Identify which cell holds the provided text, then report its (x, y) central coordinate. 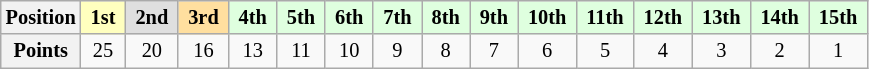
3rd (203, 17)
11 (301, 51)
25 (104, 51)
6th (349, 17)
13th (721, 17)
Points (41, 51)
10th (547, 17)
2nd (152, 17)
14th (779, 17)
11th (604, 17)
1st (104, 17)
9 (397, 51)
10 (349, 51)
2 (779, 51)
1 (838, 51)
13 (253, 51)
7th (397, 17)
15th (838, 17)
Position (41, 17)
16 (203, 51)
20 (152, 51)
3 (721, 51)
4 (663, 51)
4th (253, 17)
5th (301, 17)
9th (494, 17)
7 (494, 51)
12th (663, 17)
5 (604, 51)
8 (446, 51)
8th (446, 17)
6 (547, 51)
